From the cell containing the given text, extract its center point as [X, Y] coordinate. 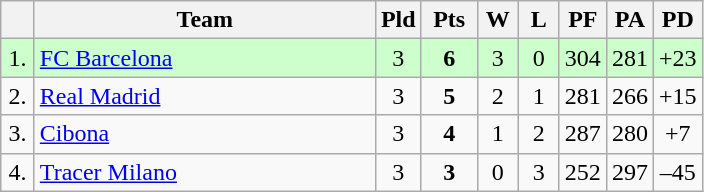
Cibona [204, 134]
+15 [678, 96]
Pld [398, 20]
252 [582, 172]
2. [18, 96]
3. [18, 134]
297 [630, 172]
PF [582, 20]
304 [582, 58]
+23 [678, 58]
4 [449, 134]
4. [18, 172]
266 [630, 96]
–45 [678, 172]
287 [582, 134]
Pts [449, 20]
5 [449, 96]
Real Madrid [204, 96]
PD [678, 20]
Team [204, 20]
+7 [678, 134]
280 [630, 134]
FC Barcelona [204, 58]
L [538, 20]
6 [449, 58]
Tracer Milano [204, 172]
W [498, 20]
1. [18, 58]
PA [630, 20]
